Capture the cell that displays the provided text and extract its [x, y] central coordinate. 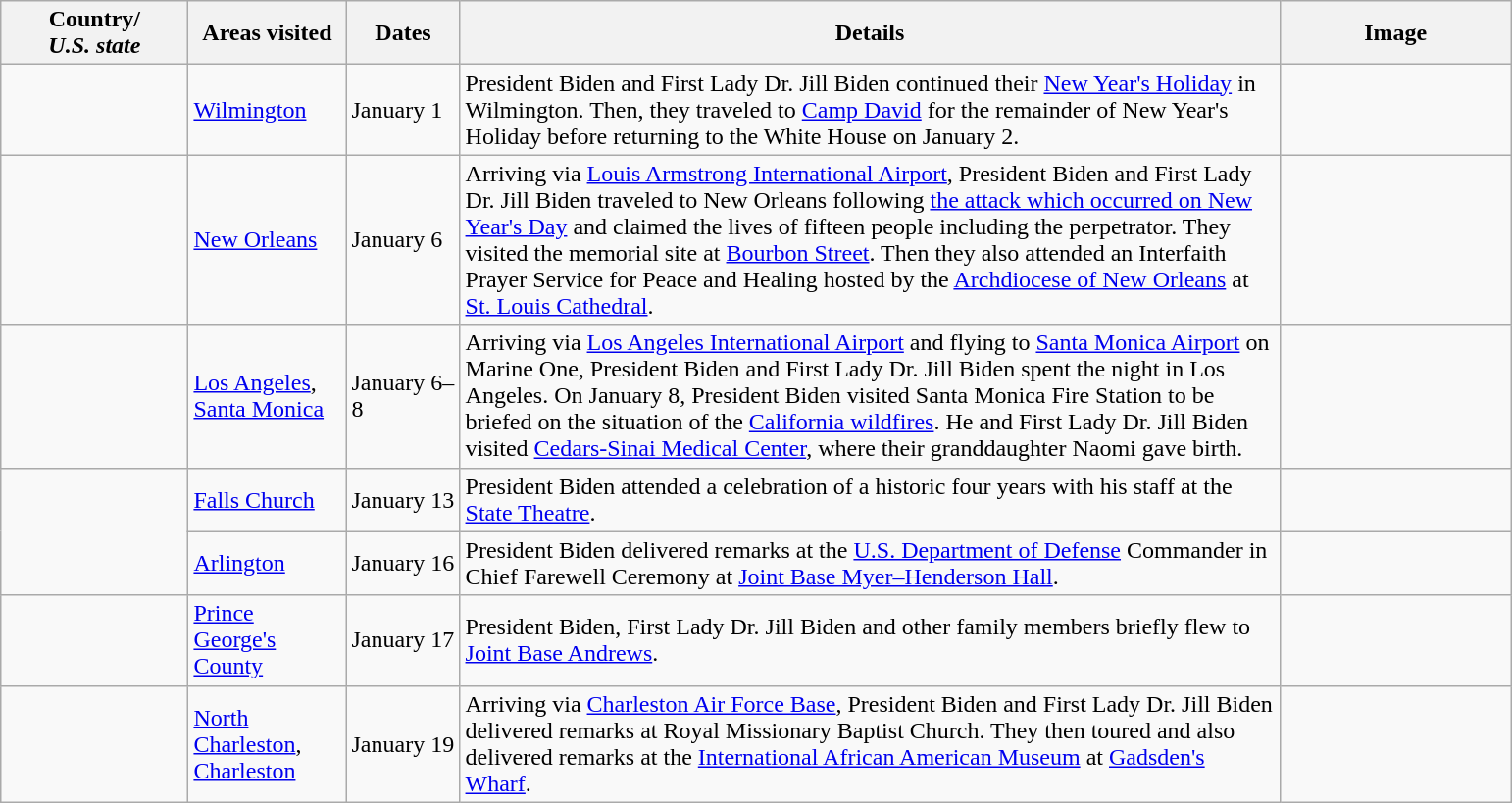
Areas visited [267, 33]
North Charleston, Charleston [267, 743]
Image [1395, 33]
Prince George's County [267, 640]
Los Angeles, Santa Monica [267, 396]
January 17 [403, 640]
President Biden delivered remarks at the U.S. Department of Defense Commander in Chief Farewell Ceremony at Joint Base Myer–Henderson Hall. [870, 563]
January 16 [403, 563]
January 19 [403, 743]
January 1 [403, 110]
Arlington [267, 563]
Details [870, 33]
Wilmington [267, 110]
New Orleans [267, 239]
January 6–8 [403, 396]
President Biden, First Lady Dr. Jill Biden and other family members briefly flew to Joint Base Andrews. [870, 640]
Country/U.S. state [94, 33]
January 6 [403, 239]
Dates [403, 33]
Falls Church [267, 500]
President Biden attended a celebration of a historic four years with his staff at the State Theatre. [870, 500]
January 13 [403, 500]
